Return the [X, Y] coordinate for the center point of the cell that contains the specified text.  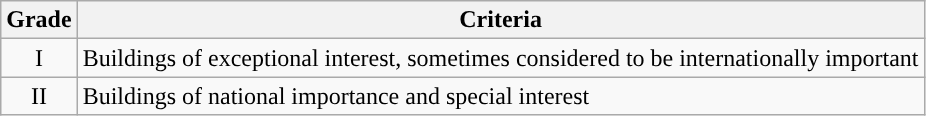
II [39, 96]
Grade [39, 20]
I [39, 58]
Buildings of national importance and special interest [500, 96]
Criteria [500, 20]
Buildings of exceptional interest, sometimes considered to be internationally important [500, 58]
